Return the [X, Y] coordinate for the center point of the cell that contains the specified text.  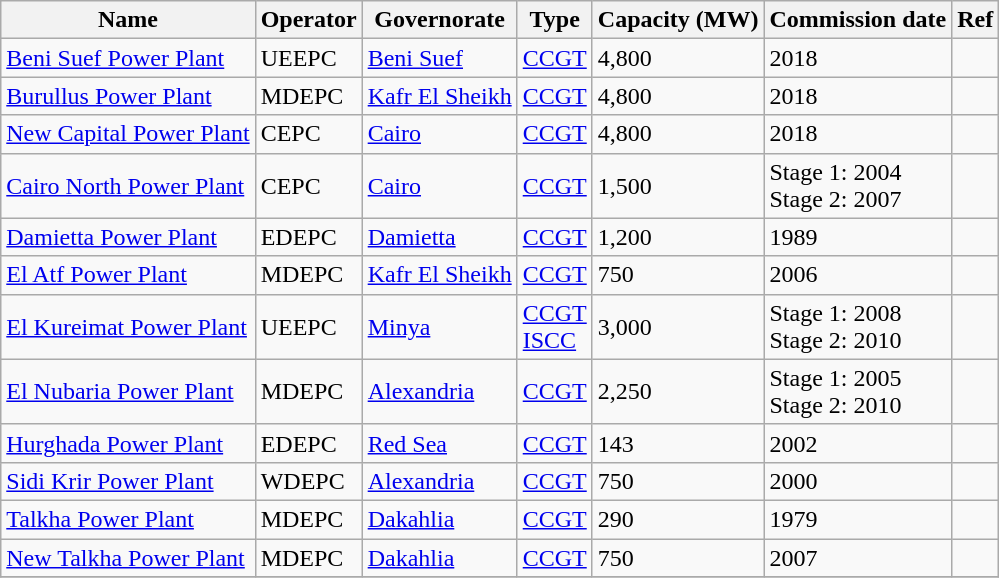
Stage 1: 2008Stage 2: 2010 [858, 326]
1,200 [678, 237]
WDEPC [308, 481]
Hurghada Power Plant [128, 443]
Damietta [440, 237]
El Kureimat Power Plant [128, 326]
El Atf Power Plant [128, 275]
3,000 [678, 326]
Beni Suef [440, 58]
2,250 [678, 392]
Governorate [440, 20]
2002 [858, 443]
1979 [858, 519]
New Capital Power Plant [128, 134]
Beni Suef Power Plant [128, 58]
290 [678, 519]
Damietta Power Plant [128, 237]
Capacity (MW) [678, 20]
143 [678, 443]
New Talkha Power Plant [128, 557]
CCGTISCC [554, 326]
Red Sea [440, 443]
Operator [308, 20]
Commission date [858, 20]
El Nubaria Power Plant [128, 392]
2007 [858, 557]
Type [554, 20]
Name [128, 20]
Stage 1: 2005Stage 2: 2010 [858, 392]
1,500 [678, 186]
Stage 1: 2004Stage 2: 2007 [858, 186]
Minya [440, 326]
Talkha Power Plant [128, 519]
Cairo North Power Plant [128, 186]
2000 [858, 481]
Sidi Krir Power Plant [128, 481]
Burullus Power Plant [128, 96]
1989 [858, 237]
Ref [976, 20]
2006 [858, 275]
